For the text-containing cell, return its midpoint in [x, y] coordinate format. 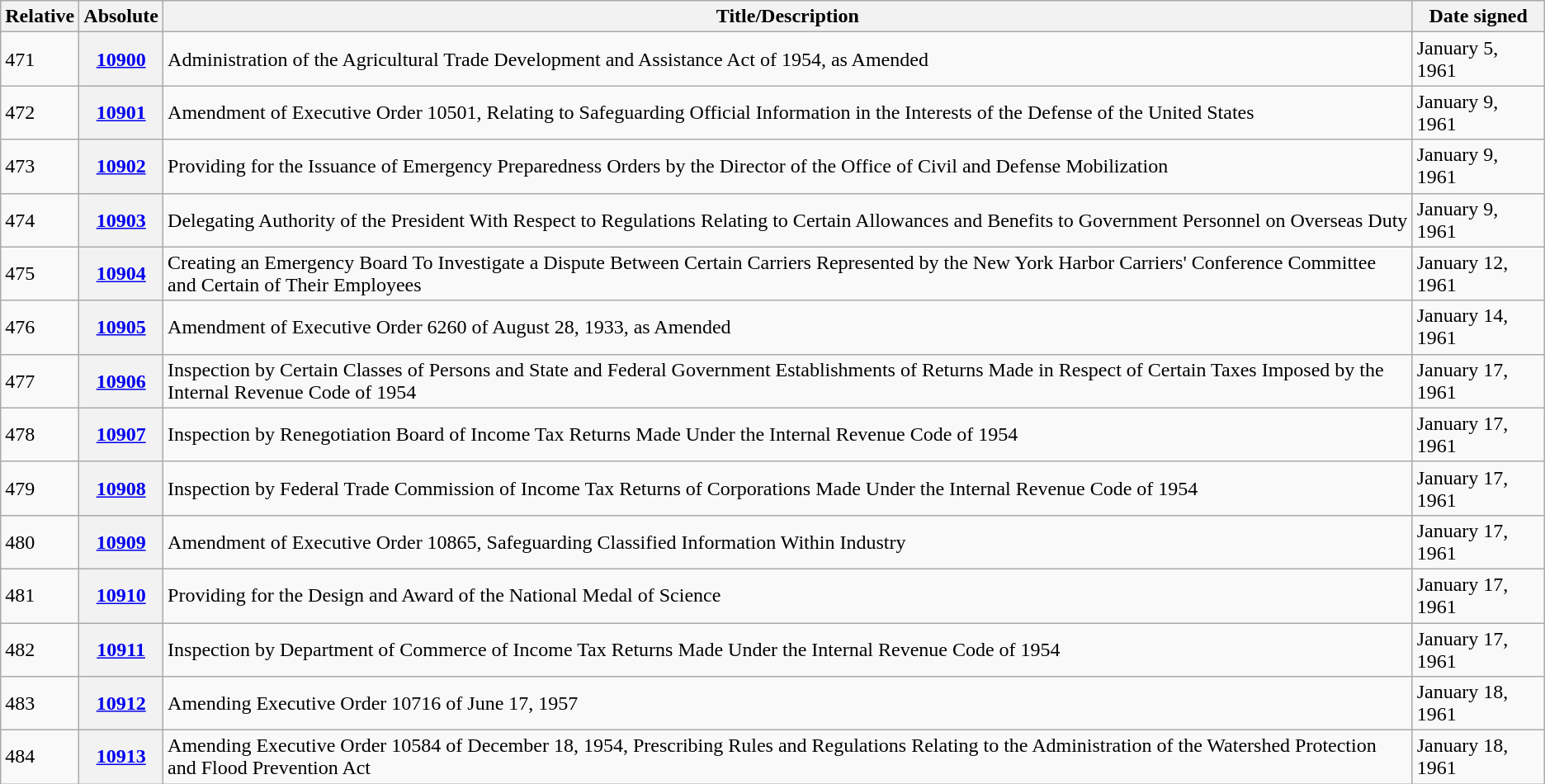
480 [40, 541]
471 [40, 59]
10909 [121, 541]
Administration of the Agricultural Trade Development and Assistance Act of 1954, as Amended [788, 59]
Amendment of Executive Order 6260 of August 28, 1933, as Amended [788, 327]
473 [40, 167]
10904 [121, 274]
January 5, 1961 [1478, 59]
476 [40, 327]
10907 [121, 434]
10913 [121, 758]
Amending Executive Order 10716 of June 17, 1957 [788, 703]
10910 [121, 596]
10903 [121, 220]
484 [40, 758]
481 [40, 596]
483 [40, 703]
482 [40, 649]
Absolute [121, 17]
Title/Description [788, 17]
10900 [121, 59]
Amendment of Executive Order 10865, Safeguarding Classified Information Within Industry [788, 541]
January 14, 1961 [1478, 327]
10905 [121, 327]
10912 [121, 703]
January 12, 1961 [1478, 274]
10901 [121, 112]
474 [40, 220]
477 [40, 381]
Inspection by Federal Trade Commission of Income Tax Returns of Corporations Made Under the Internal Revenue Code of 1954 [788, 489]
10902 [121, 167]
472 [40, 112]
10911 [121, 649]
479 [40, 489]
Amendment of Executive Order 10501, Relating to Safeguarding Official Information in the Interests of the Defense of the United States [788, 112]
Inspection by Department of Commerce of Income Tax Returns Made Under the Internal Revenue Code of 1954 [788, 649]
Providing for the Issuance of Emergency Preparedness Orders by the Director of the Office of Civil and Defense Mobilization [788, 167]
Inspection by Renegotiation Board of Income Tax Returns Made Under the Internal Revenue Code of 1954 [788, 434]
475 [40, 274]
Providing for the Design and Award of the National Medal of Science [788, 596]
Relative [40, 17]
10908 [121, 489]
10906 [121, 381]
478 [40, 434]
Date signed [1478, 17]
